Find where the given text appears and provide that cell's center as [x, y] coordinate. 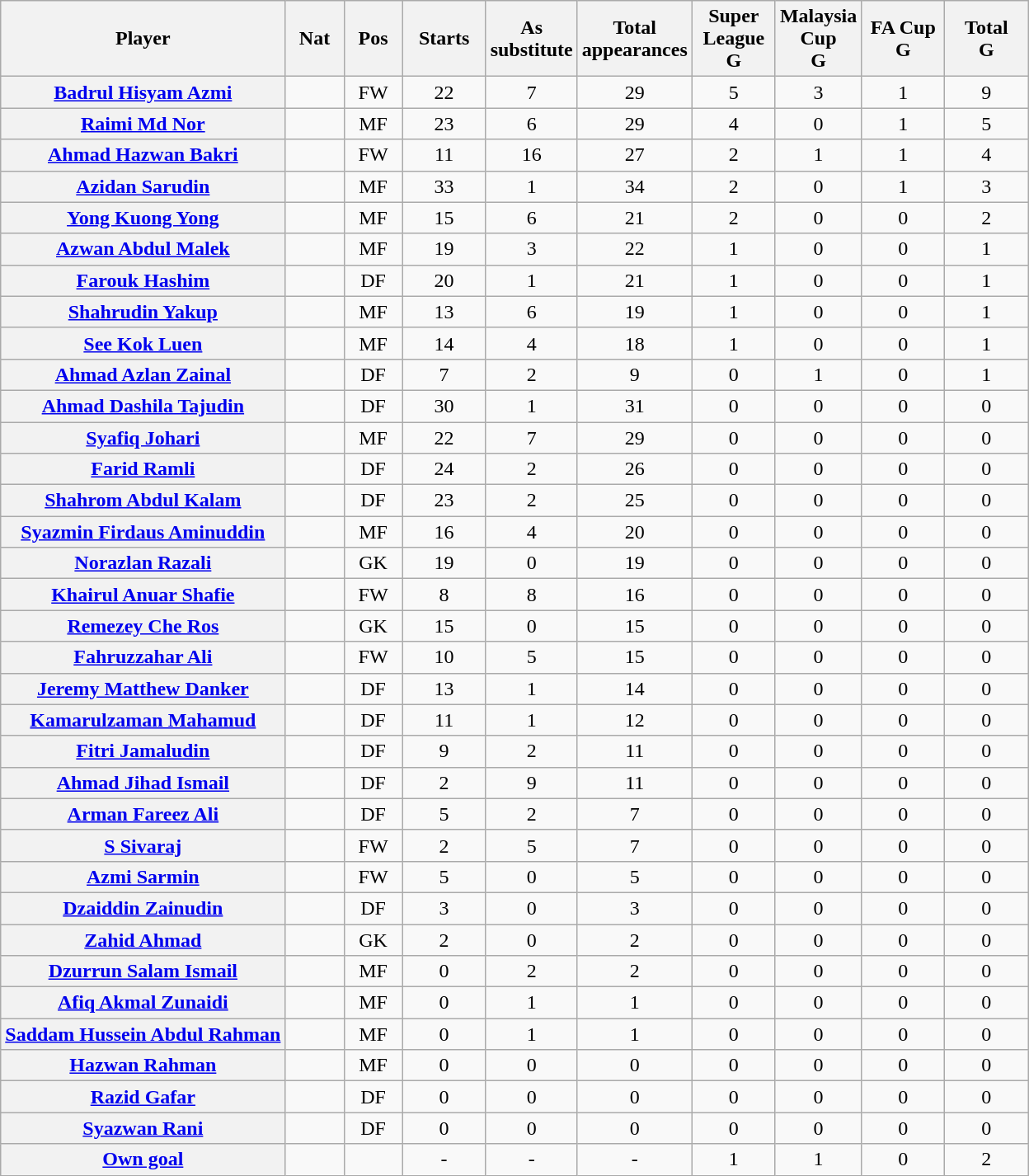
Afiq Akmal Zunaidi [143, 1003]
Remezey Che Ros [143, 626]
Badrul Hisyam Azmi [143, 92]
10 [444, 657]
34 [635, 186]
Fahruzzahar Ali [143, 657]
26 [635, 469]
Zahid Ahmad [143, 939]
Farid Ramli [143, 469]
Ahmad Hazwan Bakri [143, 155]
Total G [986, 39]
Syazwan Rani [143, 1128]
27 [635, 155]
Dzurrun Salam Ismail [143, 971]
Farouk Hashim [143, 280]
Malaysia Cup G [818, 39]
Kamarulzaman Mahamud [143, 720]
30 [444, 406]
Ahmad Azlan Zainal [143, 374]
Azmi Sarmin [143, 877]
Ahmad Dashila Tajudin [143, 406]
12 [635, 720]
Own goal [143, 1160]
Yong Kuong Yong [143, 218]
Jeremy Matthew Danker [143, 689]
25 [635, 501]
Syazmin Firdaus Aminuddin [143, 532]
33 [444, 186]
Starts [444, 39]
Norazlan Razali [143, 563]
Ahmad Jihad Ismail [143, 783]
Nat [315, 39]
Super League G [734, 39]
Shahrudin Yakup [143, 312]
FA Cup G [904, 39]
Dzaiddin Zainudin [143, 908]
18 [635, 343]
Azwan Abdul Malek [143, 249]
Razid Gafar [143, 1097]
See Kok Luen [143, 343]
Fitri Jamaludin [143, 751]
Syafiq Johari [143, 438]
As substitute [531, 39]
Pos [373, 39]
Player [143, 39]
Khairul Anuar Shafie [143, 595]
Shahrom Abdul Kalam [143, 501]
Saddam Hussein Abdul Rahman [143, 1034]
Azidan Sarudin [143, 186]
24 [444, 469]
Raimi Md Nor [143, 124]
Total appearances [635, 39]
Arman Fareez Ali [143, 814]
Hazwan Rahman [143, 1065]
S Sivaraj [143, 845]
31 [635, 406]
